Search for the cell housing the specified text and yield its (X, Y) center coordinate. 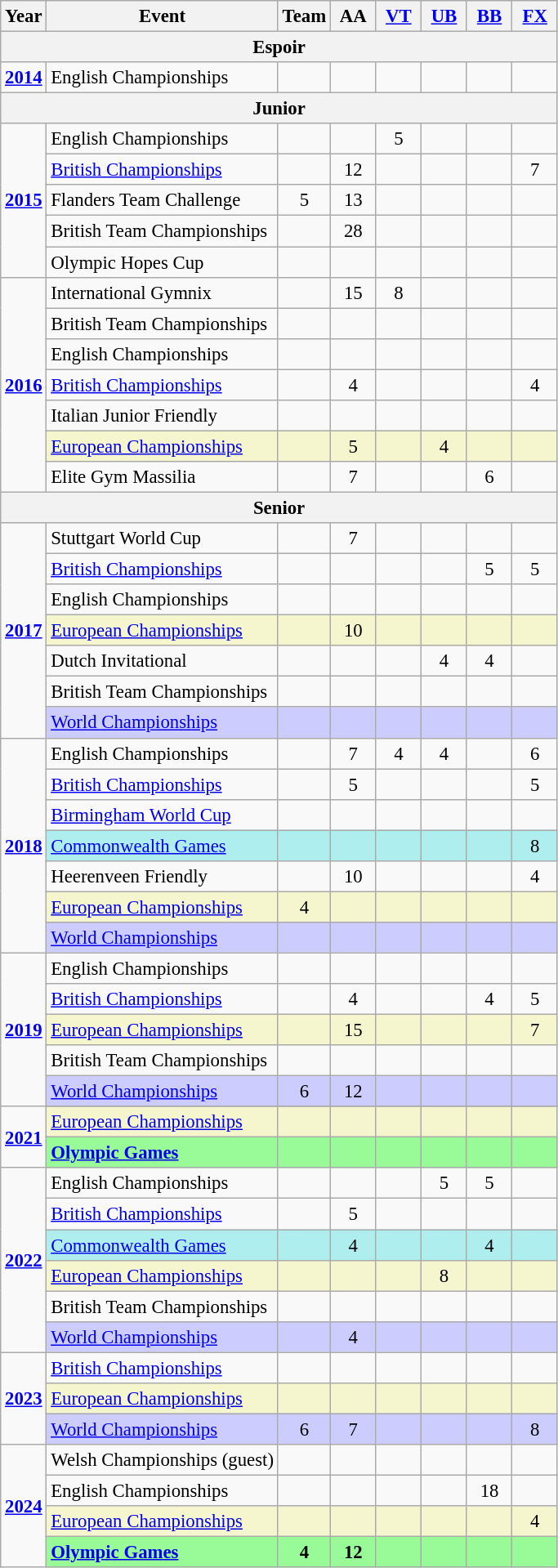
Birmingham World Cup (162, 815)
Event (162, 16)
2015 (24, 200)
18 (489, 1490)
Elite Gym Massilia (162, 477)
2019 (24, 1030)
Heerenveen Friendly (162, 877)
Espoir (279, 47)
Welsh Championships (guest) (162, 1460)
International Gymnix (162, 293)
Flanders Team Challenge (162, 200)
13 (353, 200)
Year (24, 16)
Junior (279, 109)
2024 (24, 1506)
2016 (24, 384)
AA (353, 16)
Team (304, 16)
2022 (24, 1261)
2014 (24, 78)
Olympic Hopes Cup (162, 262)
Dutch Invitational (162, 661)
28 (353, 231)
2023 (24, 1399)
2018 (24, 845)
2017 (24, 631)
2021 (24, 1137)
VT (399, 16)
UB (444, 16)
Stuttgart World Cup (162, 538)
Italian Junior Friendly (162, 416)
FX (535, 16)
Senior (279, 507)
BB (489, 16)
